Locate the cell with the specified text and output its (X, Y) center coordinate. 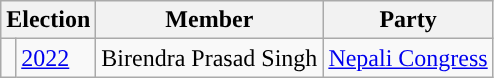
Election (48, 20)
2022 (56, 58)
Nepali Congress (408, 58)
Member (210, 20)
Birendra Prasad Singh (210, 58)
Party (408, 20)
